For the text-containing cell, return its midpoint in (X, Y) coordinate format. 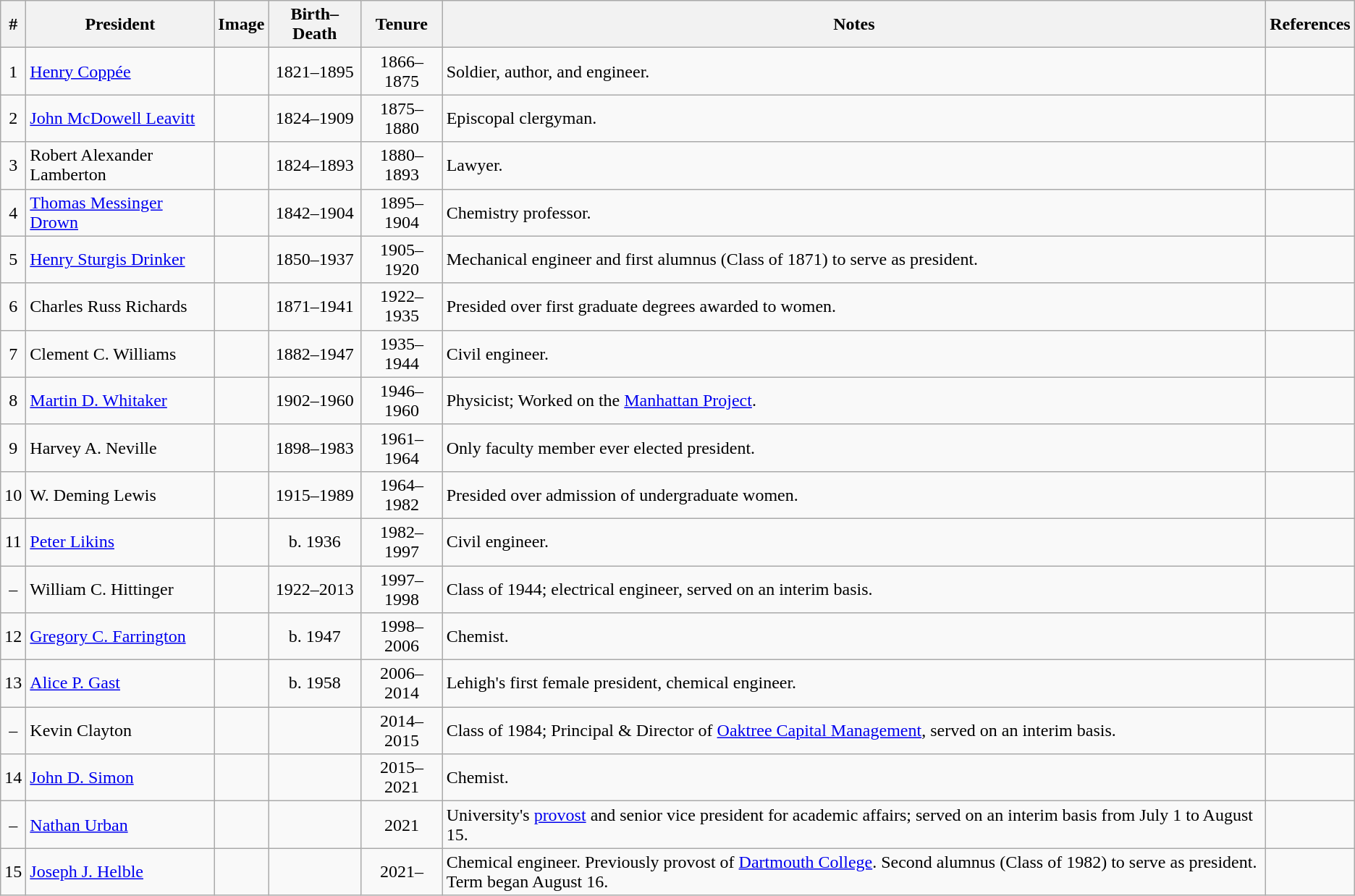
9 (13, 447)
W. Deming Lewis (120, 495)
1935–1944 (402, 353)
Clement C. Williams (120, 353)
1824–1909 (315, 119)
11 (13, 541)
Class of 1944; electrical engineer, served on an interim basis. (854, 589)
1880–1893 (402, 165)
Birth–Death (315, 25)
Only faculty member ever elected president. (854, 447)
Kevin Clayton (120, 731)
1824–1893 (315, 165)
1898–1983 (315, 447)
Lawyer. (854, 165)
b. 1936 (315, 541)
Robert Alexander Lamberton (120, 165)
1964–1982 (402, 495)
b. 1958 (315, 683)
15 (13, 871)
Martin D. Whitaker (120, 401)
References (1310, 25)
Joseph J. Helble (120, 871)
b. 1947 (315, 637)
1905–1920 (402, 259)
Chemical engineer. Previously provost of Dartmouth College. Second alumnus (Class of 1982) to serve as president. Term began August 16. (854, 871)
President (120, 25)
Henry Coppée (120, 71)
4 (13, 213)
13 (13, 683)
# (13, 25)
10 (13, 495)
2006–2014 (402, 683)
8 (13, 401)
Charles Russ Richards (120, 307)
University's provost and senior vice president for academic affairs; served on an interim basis from July 1 to August 15. (854, 825)
William C. Hittinger (120, 589)
1871–1941 (315, 307)
Image (242, 25)
1821–1895 (315, 71)
Harvey A. Neville (120, 447)
2 (13, 119)
1882–1947 (315, 353)
5 (13, 259)
2021 (402, 825)
1961–1964 (402, 447)
1902–1960 (315, 401)
Lehigh's first female president, chemical engineer. (854, 683)
John McDowell Leavitt (120, 119)
7 (13, 353)
1895–1904 (402, 213)
2021– (402, 871)
Thomas Messinger Drown (120, 213)
1850–1937 (315, 259)
1982–1997 (402, 541)
Class of 1984; Principal & Director of Oaktree Capital Management, served on an interim basis. (854, 731)
Notes (854, 25)
Episcopal clergyman. (854, 119)
6 (13, 307)
Chemistry professor. (854, 213)
1922–1935 (402, 307)
3 (13, 165)
Nathan Urban (120, 825)
1875–1880 (402, 119)
Alice P. Gast (120, 683)
Presided over first graduate degrees awarded to women. (854, 307)
1842–1904 (315, 213)
2015–2021 (402, 777)
1997–1998 (402, 589)
Henry Sturgis Drinker (120, 259)
12 (13, 637)
1998–2006 (402, 637)
1915–1989 (315, 495)
Presided over admission of undergraduate women. (854, 495)
Tenure (402, 25)
1946–1960 (402, 401)
1866–1875 (402, 71)
1922–2013 (315, 589)
14 (13, 777)
1 (13, 71)
Peter Likins (120, 541)
Soldier, author, and engineer. (854, 71)
Mechanical engineer and first alumnus (Class of 1871) to serve as president. (854, 259)
2014–2015 (402, 731)
Physicist; Worked on the Manhattan Project. (854, 401)
John D. Simon (120, 777)
Gregory C. Farrington (120, 637)
